For the text-containing cell, return its midpoint in [X, Y] coordinate format. 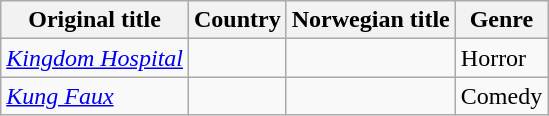
Original title [95, 20]
Norwegian title [370, 20]
Comedy [501, 96]
Kung Faux [95, 96]
Genre [501, 20]
Horror [501, 58]
Country [238, 20]
Kingdom Hospital [95, 58]
